Scan for the cell matching the given text and deliver its (X, Y) coordinate at center. 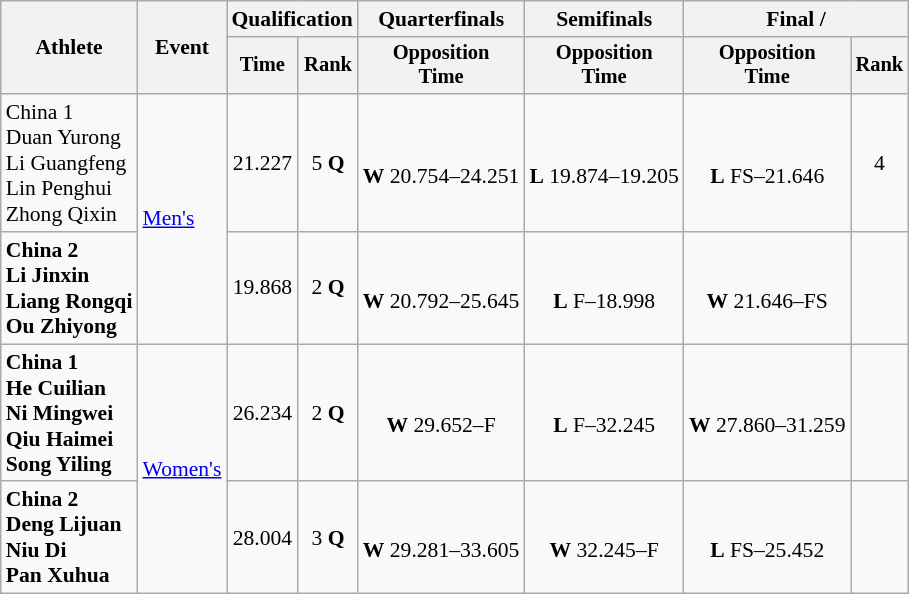
W 20.754–24.251 (442, 163)
China 1Duan YurongLi GuangfengLin PenghuiZhong Qixin (70, 163)
W 32.245–F (604, 538)
Time (262, 66)
Qualification (292, 19)
Semifinals (604, 19)
China 2Deng LijuanNiu DiPan Xuhua (70, 538)
19.868 (262, 288)
W 27.860–31.259 (768, 413)
4 (880, 163)
L FS–21.646 (768, 163)
3 Q (328, 538)
W 20.792–25.645 (442, 288)
China 2Li JinxinLiang RongqiOu Zhiyong (70, 288)
W 29.281–33.605 (442, 538)
26.234 (262, 413)
W 21.646–FS (768, 288)
L F–18.998 (604, 288)
W 29.652–F (442, 413)
Men's (182, 219)
Quarterfinals (442, 19)
5 Q (328, 163)
L F–32.245 (604, 413)
Athlete (70, 48)
28.004 (262, 538)
21.227 (262, 163)
Women's (182, 469)
Final / (796, 19)
L 19.874–19.205 (604, 163)
L FS–25.452 (768, 538)
Event (182, 48)
China 1He CuilianNi MingweiQiu HaimeiSong Yiling (70, 413)
